Pinpoint the cell where the given text exists, returning its [X, Y] midpoint coordinate. 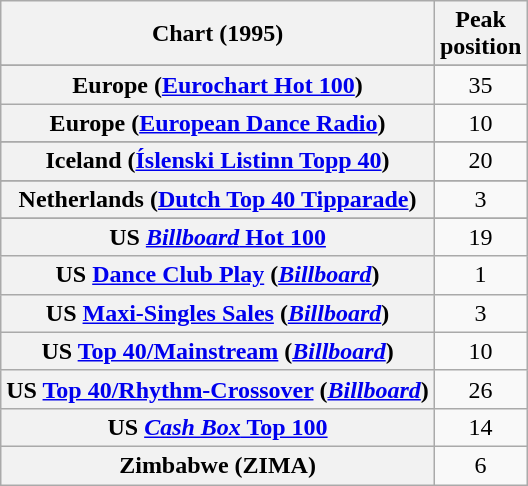
6 [480, 465]
Zimbabwe (ZIMA) [218, 465]
Iceland (Íslenski Listinn Topp 40) [218, 161]
1 [480, 275]
Netherlands (Dutch Top 40 Tipparade) [218, 199]
Chart (1995) [218, 34]
19 [480, 237]
US Top 40/Mainstream (Billboard) [218, 351]
Peakposition [480, 34]
20 [480, 161]
26 [480, 389]
US Cash Box Top 100 [218, 427]
35 [480, 85]
Europe (Eurochart Hot 100) [218, 85]
US Billboard Hot 100 [218, 237]
Europe (European Dance Radio) [218, 123]
US Top 40/Rhythm-Crossover (Billboard) [218, 389]
US Dance Club Play (Billboard) [218, 275]
US Maxi-Singles Sales (Billboard) [218, 313]
14 [480, 427]
